Return (x, y) of the center of cell containing provided text 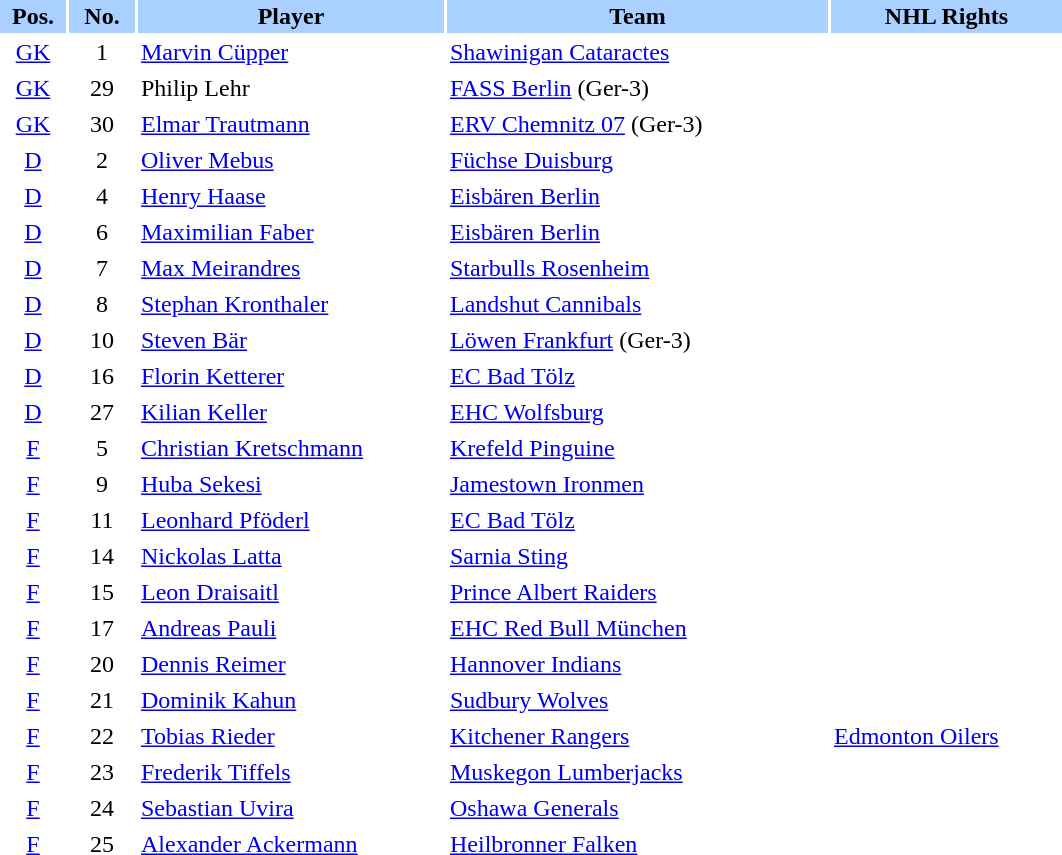
Dominik Kahun (291, 700)
17 (102, 628)
21 (102, 700)
Philip Lehr (291, 88)
Füchse Duisburg (638, 160)
Sarnia Sting (638, 556)
Elmar Trautmann (291, 124)
Leon Draisaitl (291, 592)
FASS Berlin (Ger-3) (638, 88)
Player (291, 16)
Huba Sekesi (291, 484)
Andreas Pauli (291, 628)
23 (102, 772)
Henry Haase (291, 196)
Krefeld Pinguine (638, 448)
EHC Wolfsburg (638, 412)
Team (638, 16)
Kilian Keller (291, 412)
Nickolas Latta (291, 556)
Jamestown Ironmen (638, 484)
11 (102, 520)
7 (102, 268)
5 (102, 448)
15 (102, 592)
4 (102, 196)
9 (102, 484)
Dennis Reimer (291, 664)
Oshawa Generals (638, 808)
29 (102, 88)
Kitchener Rangers (638, 736)
Pos. (33, 16)
Prince Albert Raiders (638, 592)
Muskegon Lumberjacks (638, 772)
EHC Red Bull München (638, 628)
NHL Rights (946, 16)
Löwen Frankfurt (Ger-3) (638, 340)
16 (102, 376)
ERV Chemnitz 07 (Ger-3) (638, 124)
Hannover Indians (638, 664)
Marvin Cüpper (291, 52)
Edmonton Oilers (946, 736)
Leonhard Pföderl (291, 520)
Tobias Rieder (291, 736)
Sebastian Uvira (291, 808)
Maximilian Faber (291, 232)
Florin Ketterer (291, 376)
Landshut Cannibals (638, 304)
Steven Bär (291, 340)
Stephan Kronthaler (291, 304)
1 (102, 52)
Christian Kretschmann (291, 448)
24 (102, 808)
10 (102, 340)
22 (102, 736)
Starbulls Rosenheim (638, 268)
Sudbury Wolves (638, 700)
No. (102, 16)
Oliver Mebus (291, 160)
6 (102, 232)
8 (102, 304)
20 (102, 664)
Shawinigan Cataractes (638, 52)
Frederik Tiffels (291, 772)
30 (102, 124)
Max Meirandres (291, 268)
27 (102, 412)
14 (102, 556)
2 (102, 160)
